For the text-containing cell, return its midpoint in [x, y] coordinate format. 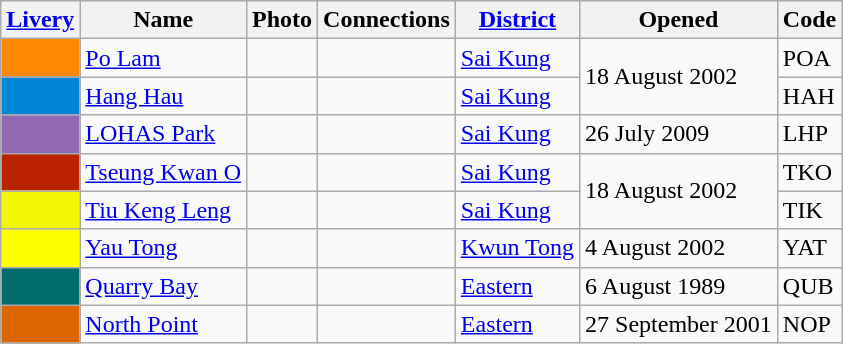
Kwun Tong [517, 248]
Livery [40, 20]
NOP [809, 324]
YAT [809, 248]
HAH [809, 96]
Connections [387, 20]
Yau Tong [164, 248]
Photo [282, 20]
Tseung Kwan O [164, 172]
Quarry Bay [164, 286]
Name [164, 20]
Opened [679, 20]
TIK [809, 210]
North Point [164, 324]
Code [809, 20]
26 July 2009 [679, 134]
LHP [809, 134]
27 September 2001 [679, 324]
4 August 2002 [679, 248]
District [517, 20]
Po Lam [164, 58]
TKO [809, 172]
LOHAS Park [164, 134]
Hang Hau [164, 96]
Tiu Keng Leng [164, 210]
6 August 1989 [679, 286]
QUB [809, 286]
POA [809, 58]
